Locate the cell with the specified text and output its [x, y] center coordinate. 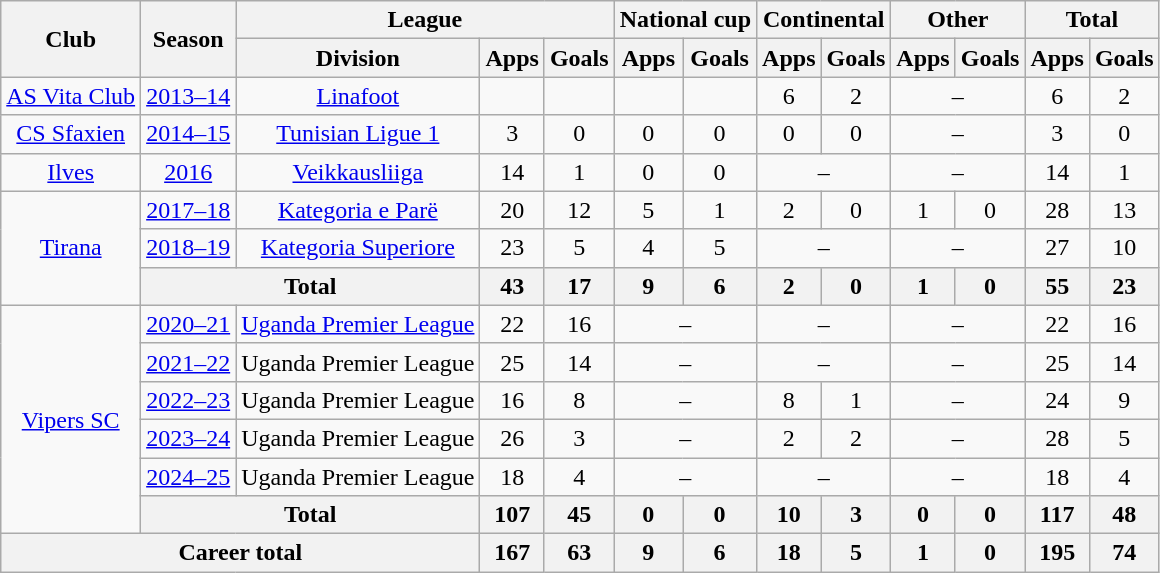
Club [71, 39]
20 [512, 210]
167 [512, 553]
2023–24 [188, 438]
Tunisian Ligue 1 [358, 134]
26 [512, 438]
Continental [824, 20]
2018–19 [188, 248]
2021–22 [188, 362]
Tirana [71, 248]
Kategoria e Parë [358, 210]
43 [512, 286]
45 [579, 515]
2014–15 [188, 134]
2016 [188, 172]
2022–23 [188, 400]
Veikkausliiga [358, 172]
48 [1124, 515]
17 [579, 286]
Vipers SC [71, 419]
CS Sfaxien [71, 134]
2024–25 [188, 477]
13 [1124, 210]
24 [1057, 400]
107 [512, 515]
National cup [685, 20]
Linafoot [358, 96]
League [425, 20]
Other [958, 20]
12 [579, 210]
Ilves [71, 172]
2020–21 [188, 324]
2017–18 [188, 210]
Season [188, 39]
63 [579, 553]
74 [1124, 553]
Career total [240, 553]
2013–14 [188, 96]
Kategoria Superiore [358, 248]
Division [358, 58]
55 [1057, 286]
27 [1057, 248]
195 [1057, 553]
AS Vita Club [71, 96]
117 [1057, 515]
